Detect which cell encompasses the target text, then output its (X, Y) center coordinate. 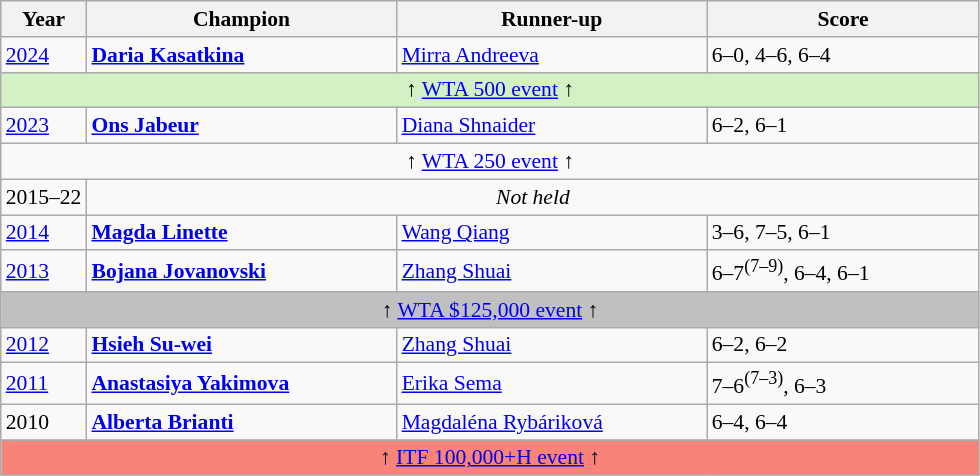
Anastasiya Yakimova (241, 384)
2013 (44, 272)
↑ WTA 250 event ↑ (490, 162)
6–4, 6–4 (844, 422)
6–7(7–9), 6–4, 6–1 (844, 272)
2011 (44, 384)
2024 (44, 55)
Alberta Brianti (241, 422)
Score (844, 19)
Bojana Jovanovski (241, 272)
Daria Kasatkina (241, 55)
7–6(7–3), 6–3 (844, 384)
Hsieh Su-wei (241, 345)
Year (44, 19)
6–2, 6–2 (844, 345)
3–6, 7–5, 6–1 (844, 233)
2010 (44, 422)
↑ WTA 500 event ↑ (490, 90)
Champion (241, 19)
2023 (44, 126)
Wang Qiang (552, 233)
2014 (44, 233)
Ons Jabeur (241, 126)
2015–22 (44, 197)
Mirra Andreeva (552, 55)
Erika Sema (552, 384)
↑ WTA $125,000 event ↑ (490, 310)
Runner-up (552, 19)
6–0, 4–6, 6–4 (844, 55)
↑ ITF 100,000+H event ↑ (490, 458)
Magda Linette (241, 233)
Not held (532, 197)
Diana Shnaider (552, 126)
Magdaléna Rybáriková (552, 422)
6–2, 6–1 (844, 126)
2012 (44, 345)
